Locate the cell with the specified text and output its (x, y) center coordinate. 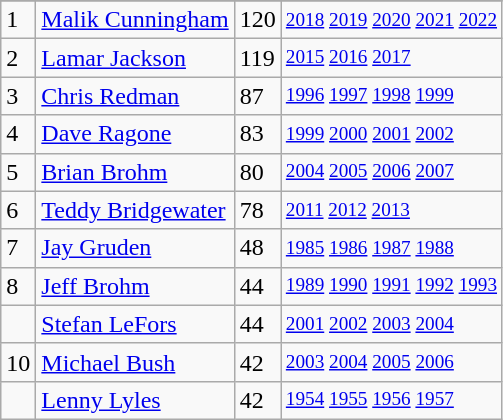
Malik Cunningham (135, 20)
7 (18, 248)
2018 2019 2020 2021 2022 (391, 20)
87 (258, 96)
Jay Gruden (135, 248)
2003 2004 2005 2006 (391, 362)
2004 2005 2006 2007 (391, 172)
Dave Ragone (135, 134)
1985 1986 1987 1988 (391, 248)
2011 2012 2013 (391, 210)
120 (258, 20)
2 (18, 58)
6 (18, 210)
Michael Bush (135, 362)
Jeff Brohm (135, 286)
2001 2002 2003 2004 (391, 324)
Brian Brohm (135, 172)
8 (18, 286)
1954 1955 1956 1957 (391, 400)
5 (18, 172)
1989 1990 1991 1992 1993 (391, 286)
4 (18, 134)
1 (18, 20)
Lamar Jackson (135, 58)
Chris Redman (135, 96)
80 (258, 172)
Lenny Lyles (135, 400)
83 (258, 134)
Stefan LeFors (135, 324)
1996 1997 1998 1999 (391, 96)
78 (258, 210)
48 (258, 248)
3 (18, 96)
Teddy Bridgewater (135, 210)
1999 2000 2001 2002 (391, 134)
10 (18, 362)
2015 2016 2017 (391, 58)
119 (258, 58)
